Scan for the cell matching the given text and deliver its [X, Y] coordinate at center. 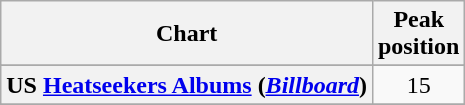
Chart [187, 34]
Peakposition [418, 34]
15 [418, 85]
US Heatseekers Albums (Billboard) [187, 85]
